Determine the [X, Y] coordinate at the center of the cell enclosing the given text.  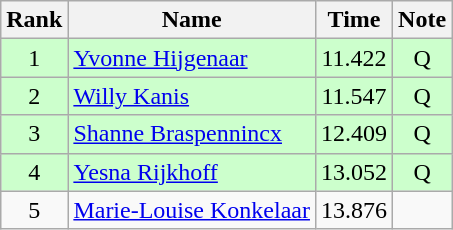
Yvonne Hijgenaar [192, 58]
Yesna Rijkhoff [192, 172]
Marie-Louise Konkelaar [192, 210]
Time [354, 20]
5 [34, 210]
1 [34, 58]
Name [192, 20]
12.409 [354, 134]
13.876 [354, 210]
4 [34, 172]
3 [34, 134]
Willy Kanis [192, 96]
13.052 [354, 172]
Note [422, 20]
Shanne Braspennincx [192, 134]
2 [34, 96]
11.547 [354, 96]
Rank [34, 20]
11.422 [354, 58]
